Return (X, Y) of the center of cell containing provided text 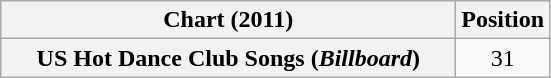
Position (503, 20)
Chart (2011) (228, 20)
31 (503, 58)
US Hot Dance Club Songs (Billboard) (228, 58)
